Return the [x, y] coordinate for the center point of the cell that contains the specified text.  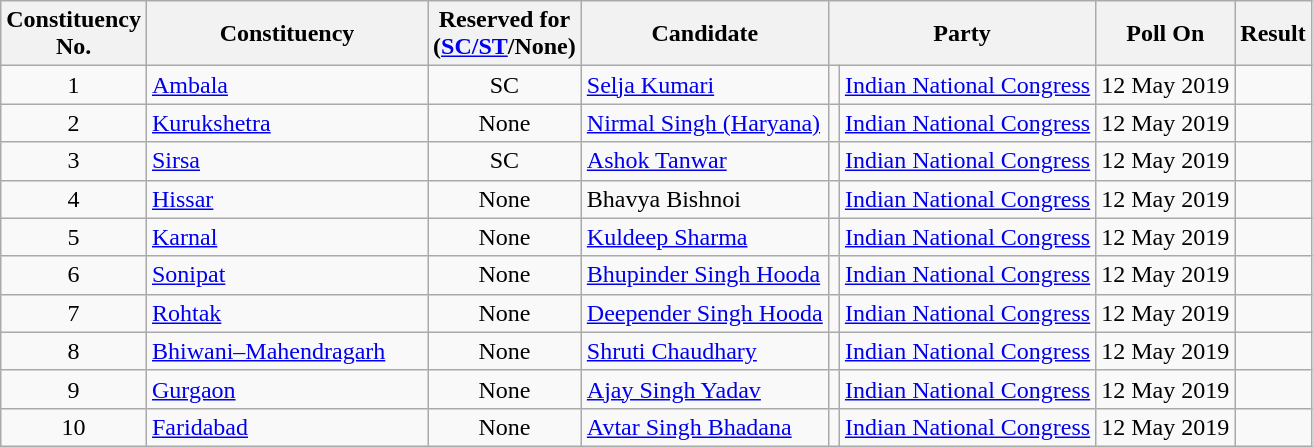
Kurukshetra [286, 123]
Constituency [286, 34]
Karnal [286, 237]
Poll On [1166, 34]
Selja Kumari [704, 85]
Result [1273, 34]
2 [74, 123]
Party [962, 34]
3 [74, 161]
Hissar [286, 199]
9 [74, 389]
10 [74, 427]
5 [74, 237]
Bhupinder Singh Hooda [704, 275]
Ashok Tanwar [704, 161]
1 [74, 85]
Ajay Singh Yadav [704, 389]
7 [74, 313]
Faridabad [286, 427]
Sonipat [286, 275]
Shruti Chaudhary [704, 351]
Rohtak [286, 313]
Bhiwani–Mahendragarh [286, 351]
Candidate [704, 34]
8 [74, 351]
Kuldeep Sharma [704, 237]
Nirmal Singh (Haryana) [704, 123]
Deepender Singh Hooda [704, 313]
6 [74, 275]
Ambala [286, 85]
Reserved for(SC/ST/None) [505, 34]
Avtar Singh Bhadana [704, 427]
Bhavya Bishnoi [704, 199]
4 [74, 199]
Sirsa [286, 161]
Gurgaon [286, 389]
Constituency No. [74, 34]
